From the cell containing the given text, extract its center point as (x, y) coordinate. 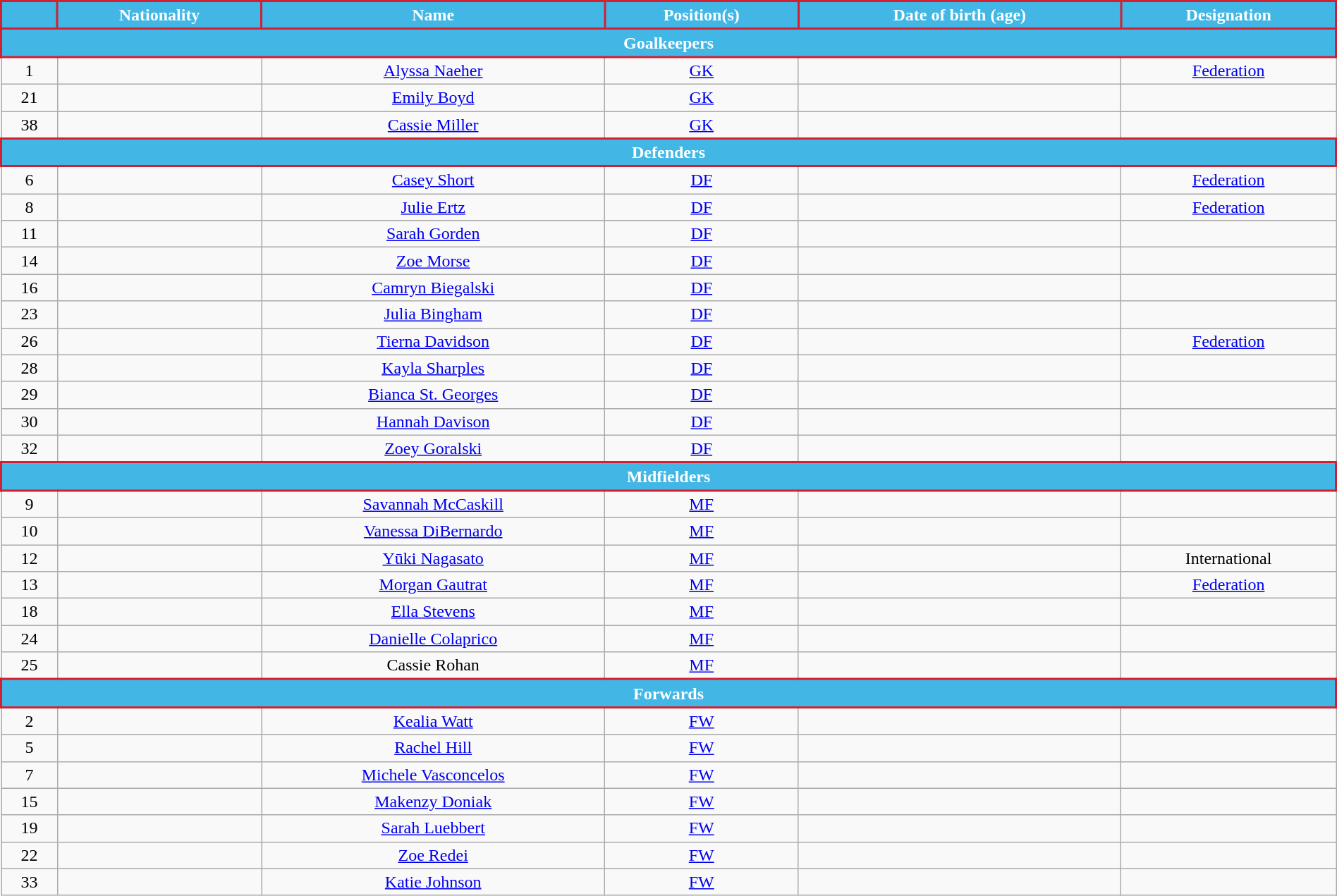
38 (30, 125)
30 (30, 422)
Julie Ertz (433, 207)
Date of birth (age) (960, 16)
33 (30, 882)
25 (30, 665)
Cassie Rohan (433, 665)
29 (30, 395)
Hannah Davison (433, 422)
Michele Vasconcelos (433, 775)
Midfielders (668, 477)
Vanessa DiBernardo (433, 531)
6 (30, 180)
Makenzy Doniak (433, 802)
Cassie Miller (433, 125)
Casey Short (433, 180)
32 (30, 448)
23 (30, 314)
11 (30, 234)
9 (30, 505)
16 (30, 288)
14 (30, 261)
Bianca St. Georges (433, 395)
26 (30, 341)
Ella Stevens (433, 612)
21 (30, 97)
Kealia Watt (433, 720)
Position(s) (702, 16)
Designation (1228, 16)
International (1228, 558)
Zoey Goralski (433, 448)
28 (30, 368)
7 (30, 775)
22 (30, 855)
Alyssa Naeher (433, 70)
Yūki Nagasato (433, 558)
Julia Bingham (433, 314)
Danielle Colaprico (433, 639)
5 (30, 748)
19 (30, 828)
Katie Johnson (433, 882)
Zoe Morse (433, 261)
1 (30, 70)
Defenders (668, 152)
Nationality (159, 16)
Emily Boyd (433, 97)
Rachel Hill (433, 748)
18 (30, 612)
Tierna Davidson (433, 341)
Sarah Gorden (433, 234)
Camryn Biegalski (433, 288)
Sarah Luebbert (433, 828)
2 (30, 720)
8 (30, 207)
24 (30, 639)
Name (433, 16)
Morgan Gautrat (433, 585)
12 (30, 558)
Forwards (668, 694)
10 (30, 531)
15 (30, 802)
Savannah McCaskill (433, 505)
Zoe Redei (433, 855)
Goalkeepers (668, 43)
Kayla Sharples (433, 368)
13 (30, 585)
